Find where the given text appears and provide that cell's center as (x, y) coordinate. 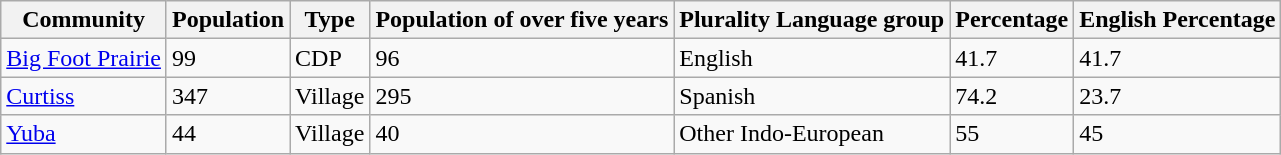
Curtiss (84, 96)
Type (330, 20)
Plurality Language group (812, 20)
Percentage (1012, 20)
Spanish (812, 96)
Yuba (84, 134)
Other Indo-European (812, 134)
English (812, 58)
347 (228, 96)
Community (84, 20)
74.2 (1012, 96)
CDP (330, 58)
Population (228, 20)
23.7 (1178, 96)
English Percentage (1178, 20)
45 (1178, 134)
40 (522, 134)
Population of over five years (522, 20)
44 (228, 134)
Big Foot Prairie (84, 58)
295 (522, 96)
99 (228, 58)
96 (522, 58)
55 (1012, 134)
